From the cell containing the given text, extract its center point as (X, Y) coordinate. 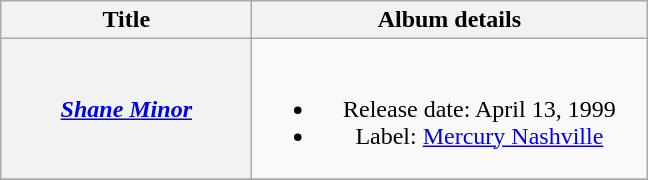
Album details (450, 20)
Release date: April 13, 1999Label: Mercury Nashville (450, 109)
Shane Minor (126, 109)
Title (126, 20)
